Identify which cell holds the provided text, then report its [x, y] central coordinate. 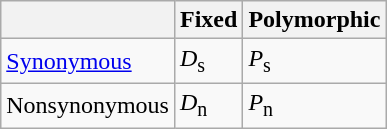
Synonymous [88, 61]
Fixed [208, 20]
Dn [208, 105]
Polymorphic [314, 20]
Ps [314, 61]
Pn [314, 105]
Ds [208, 61]
Nonsynonymous [88, 105]
